Capture the cell that displays the provided text and extract its (x, y) central coordinate. 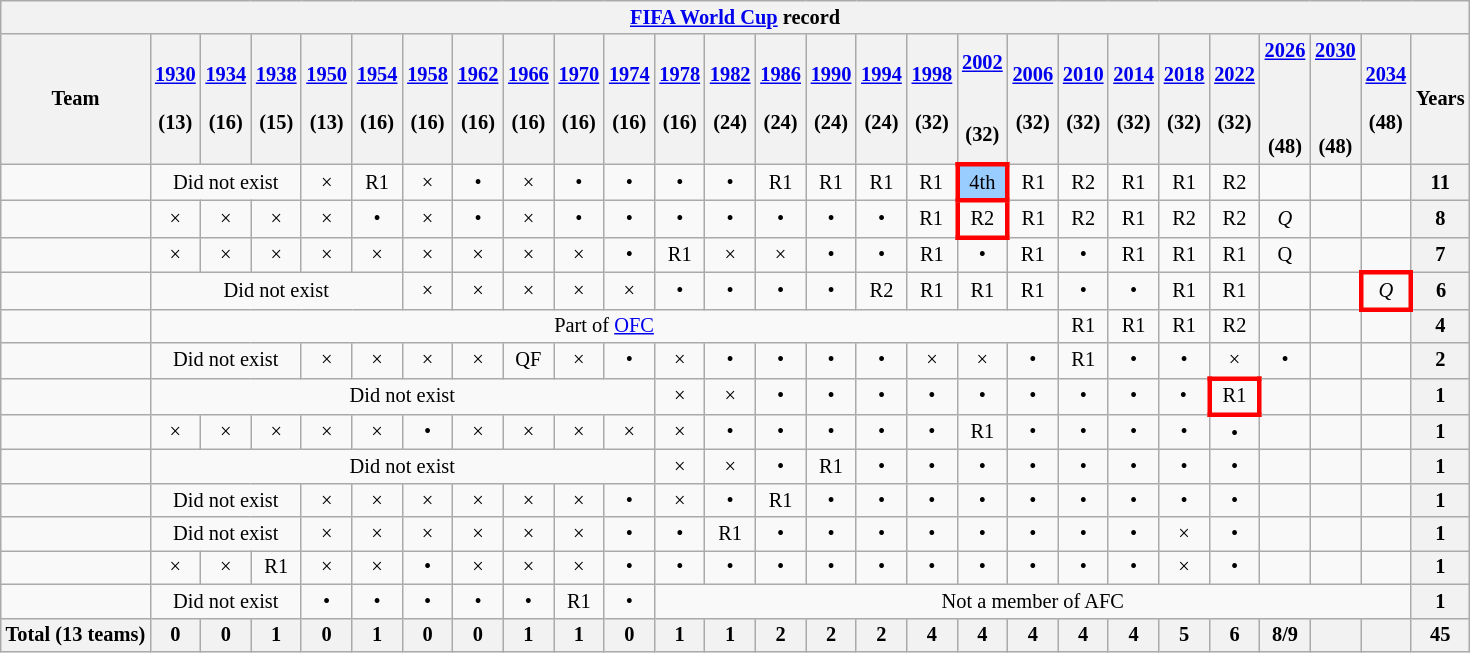
Years (1440, 99)
1982(24) (730, 99)
1938(15) (276, 99)
1934(16) (226, 99)
2022(32) (1234, 99)
2018(32) (1184, 99)
Not a member of AFC (1032, 601)
1958(16) (427, 99)
1998(32) (932, 99)
1954(16) (377, 99)
4th (982, 182)
Team (76, 99)
8 (1440, 218)
1990(24) (831, 99)
5 (1184, 635)
2002(32) (982, 99)
1978(16) (679, 99)
2014(32) (1133, 99)
2006(32) (1033, 99)
QF (528, 360)
2026(48) (1285, 99)
1950(13) (326, 99)
2030(48) (1335, 99)
Total (13 teams) (76, 635)
8/9 (1285, 635)
FIFA World Cup record (736, 17)
7 (1440, 254)
1974(16) (629, 99)
1962(16) (478, 99)
Part of OFC (604, 326)
1966(16) (528, 99)
1930(13) (175, 99)
45 (1440, 635)
2034(48) (1386, 99)
2010(32) (1083, 99)
1986(24) (780, 99)
1970(16) (579, 99)
11 (1440, 182)
1994(24) (881, 99)
